Find where the given text appears and provide that cell's center as (X, Y) coordinate. 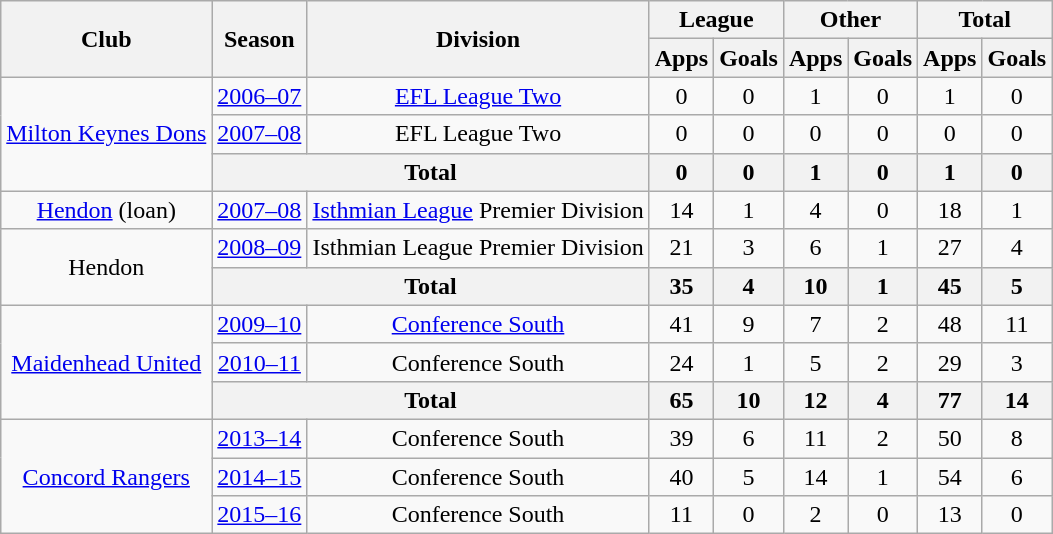
2006–07 (260, 96)
8 (1017, 438)
45 (950, 286)
2009–10 (260, 324)
40 (681, 477)
League (716, 20)
39 (681, 438)
24 (681, 362)
7 (815, 324)
12 (815, 400)
Maidenhead United (106, 362)
2008–09 (260, 248)
48 (950, 324)
18 (950, 210)
Club (106, 39)
Hendon (106, 267)
9 (749, 324)
Season (260, 39)
Division (478, 39)
13 (950, 515)
41 (681, 324)
54 (950, 477)
27 (950, 248)
Hendon (loan) (106, 210)
2014–15 (260, 477)
2015–16 (260, 515)
Other (850, 20)
29 (950, 362)
21 (681, 248)
2010–11 (260, 362)
65 (681, 400)
50 (950, 438)
2013–14 (260, 438)
Milton Keynes Dons (106, 134)
Concord Rangers (106, 476)
77 (950, 400)
35 (681, 286)
